Return the (x, y) coordinate for the center point of the cell that contains the specified text.  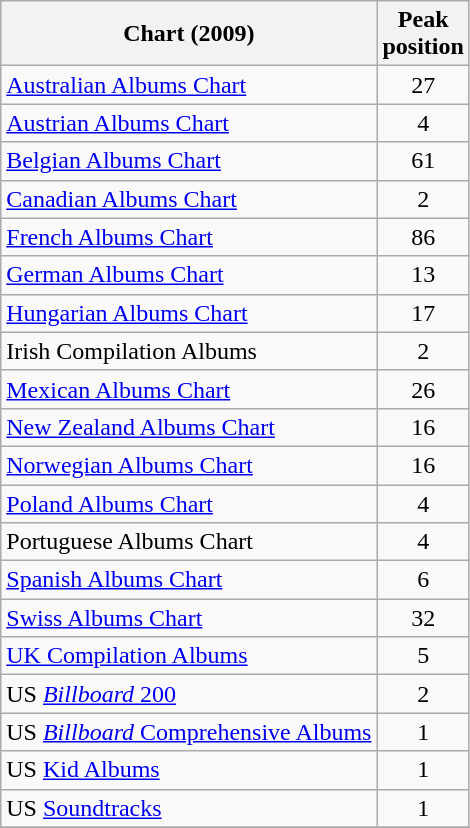
Australian Albums Chart (189, 85)
Irish Compilation Albums (189, 351)
26 (423, 389)
Mexican Albums Chart (189, 389)
German Albums Chart (189, 275)
Norwegian Albums Chart (189, 465)
US Soundtracks (189, 808)
US Billboard Comprehensive Albums (189, 732)
Canadian Albums Chart (189, 199)
Austrian Albums Chart (189, 123)
US Kid Albums (189, 770)
UK Compilation Albums (189, 656)
13 (423, 275)
6 (423, 580)
5 (423, 656)
32 (423, 618)
Hungarian Albums Chart (189, 313)
Portuguese Albums Chart (189, 542)
New Zealand Albums Chart (189, 427)
Peakposition (423, 34)
Belgian Albums Chart (189, 161)
86 (423, 237)
61 (423, 161)
17 (423, 313)
French Albums Chart (189, 237)
Chart (2009) (189, 34)
Poland Albums Chart (189, 503)
27 (423, 85)
Spanish Albums Chart (189, 580)
US Billboard 200 (189, 694)
Swiss Albums Chart (189, 618)
